Identify which cell holds the provided text, then report its [x, y] central coordinate. 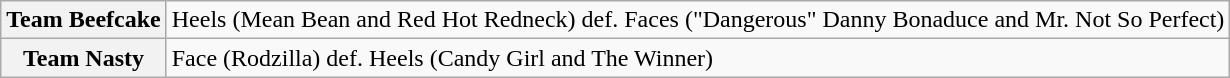
Team Nasty [84, 58]
Face (Rodzilla) def. Heels (Candy Girl and The Winner) [698, 58]
Heels (Mean Bean and Red Hot Redneck) def. Faces ("Dangerous" Danny Bonaduce and Mr. Not So Perfect) [698, 20]
Team Beefcake [84, 20]
